For the text-containing cell, return its midpoint in (x, y) coordinate format. 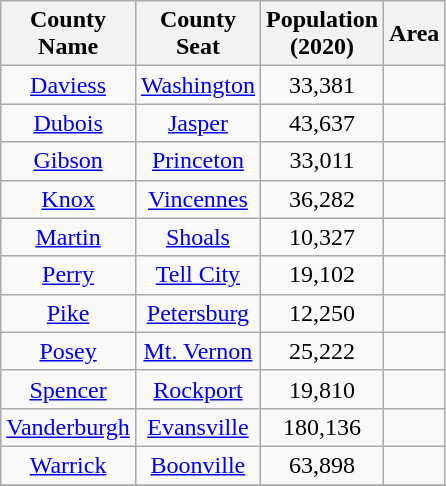
Rockport (198, 389)
Washington (198, 85)
Area (414, 34)
33,381 (322, 85)
Petersburg (198, 313)
Princeton (198, 161)
Shoals (198, 237)
19,810 (322, 389)
25,222 (322, 351)
19,102 (322, 275)
Mt. Vernon (198, 351)
Pike (68, 313)
Perry (68, 275)
33,011 (322, 161)
Warrick (68, 465)
CountyName (68, 34)
Dubois (68, 123)
Vanderburgh (68, 427)
Knox (68, 199)
Jasper (198, 123)
Tell City (198, 275)
10,327 (322, 237)
12,250 (322, 313)
Evansville (198, 427)
Population(2020) (322, 34)
CountySeat (198, 34)
Boonville (198, 465)
180,136 (322, 427)
Gibson (68, 161)
43,637 (322, 123)
Posey (68, 351)
Daviess (68, 85)
Martin (68, 237)
Spencer (68, 389)
36,282 (322, 199)
Vincennes (198, 199)
63,898 (322, 465)
